Detect which cell encompasses the target text, then output its [X, Y] center coordinate. 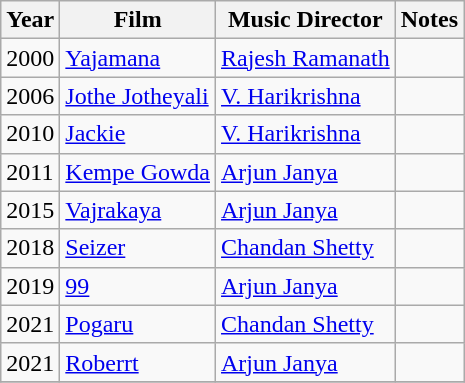
2018 [30, 248]
2015 [30, 210]
99 [138, 286]
2006 [30, 96]
Notes [429, 20]
Film [138, 20]
Roberrt [138, 362]
Rajesh Ramanath [306, 58]
2011 [30, 172]
Year [30, 20]
Seizer [138, 248]
Pogaru [138, 324]
Jothe Jotheyali [138, 96]
Yajamana [138, 58]
Vajrakaya [138, 210]
2019 [30, 286]
Kempe Gowda [138, 172]
2000 [30, 58]
Music Director [306, 20]
2010 [30, 134]
Jackie [138, 134]
